Return the [x, y] coordinate for the center point of the cell that contains the specified text.  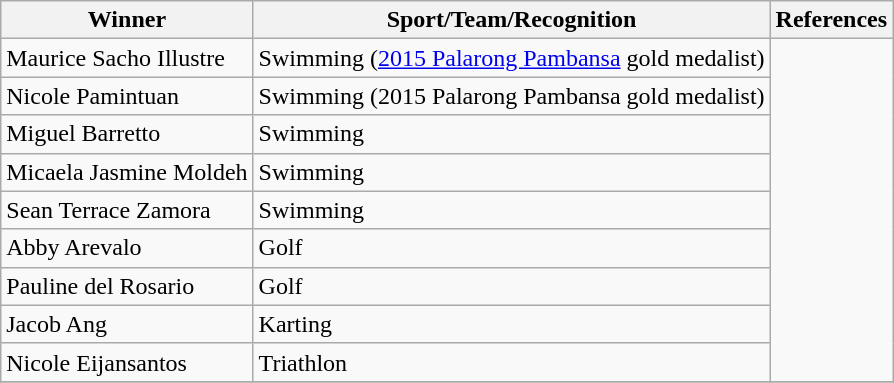
References [832, 20]
Miguel Barretto [127, 134]
Maurice Sacho Illustre [127, 58]
Nicole Eijansantos [127, 362]
Nicole Pamintuan [127, 96]
Jacob Ang [127, 324]
Karting [512, 324]
Pauline del Rosario [127, 286]
Sport/Team/Recognition [512, 20]
Triathlon [512, 362]
Abby Arevalo [127, 248]
Micaela Jasmine Moldeh [127, 172]
Winner [127, 20]
Sean Terrace Zamora [127, 210]
